For the text-containing cell, return its midpoint in (x, y) coordinate format. 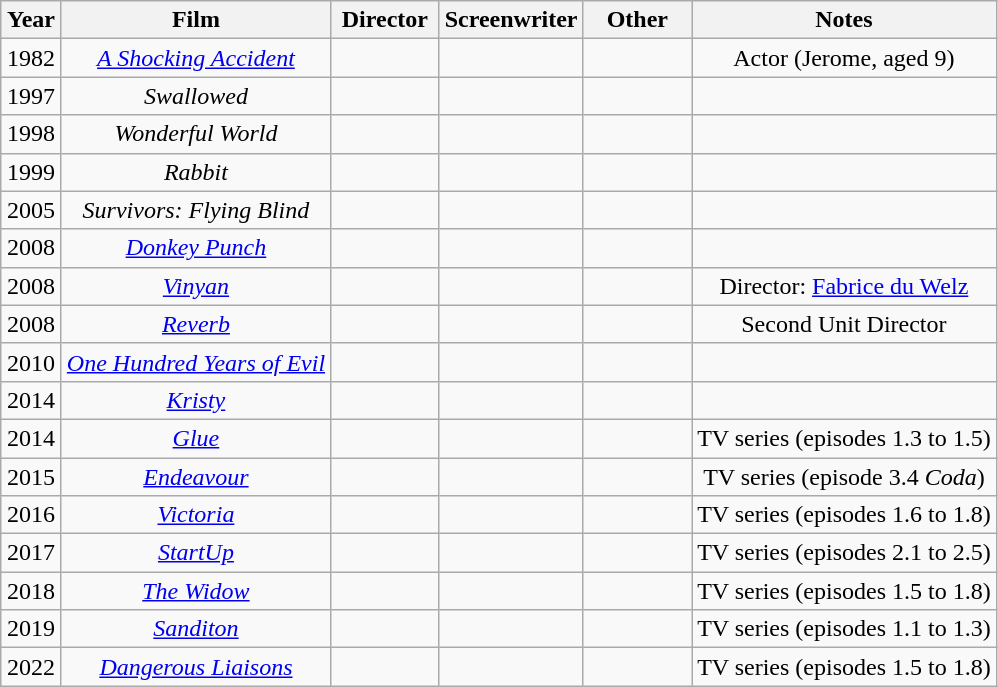
Rabbit (196, 172)
2018 (32, 591)
1998 (32, 134)
Donkey Punch (196, 248)
Reverb (196, 324)
2016 (32, 515)
A Shocking Accident (196, 58)
Second Unit Director (844, 324)
Screenwriter (511, 20)
The Widow (196, 591)
Film (196, 20)
2017 (32, 553)
Endeavour (196, 477)
2022 (32, 667)
TV series (episodes 1.3 to 1.5) (844, 438)
Victoria (196, 515)
Year (32, 20)
1999 (32, 172)
Wonderful World (196, 134)
TV series (episodes 1.6 to 1.8) (844, 515)
Actor (Jerome, aged 9) (844, 58)
Other (638, 20)
TV series (episodes 1.1 to 1.3) (844, 629)
Director (386, 20)
Kristy (196, 400)
StartUp (196, 553)
Notes (844, 20)
2010 (32, 362)
Vinyan (196, 286)
TV series (episodes 2.1 to 2.5) (844, 553)
Dangerous Liaisons (196, 667)
Swallowed (196, 96)
Sanditon (196, 629)
2015 (32, 477)
1982 (32, 58)
1997 (32, 96)
Director: Fabrice du Welz (844, 286)
2005 (32, 210)
2019 (32, 629)
Glue (196, 438)
One Hundred Years of Evil (196, 362)
TV series (episode 3.4 Coda) (844, 477)
Survivors: Flying Blind (196, 210)
